Locate the cell with the specified text and output its [x, y] center coordinate. 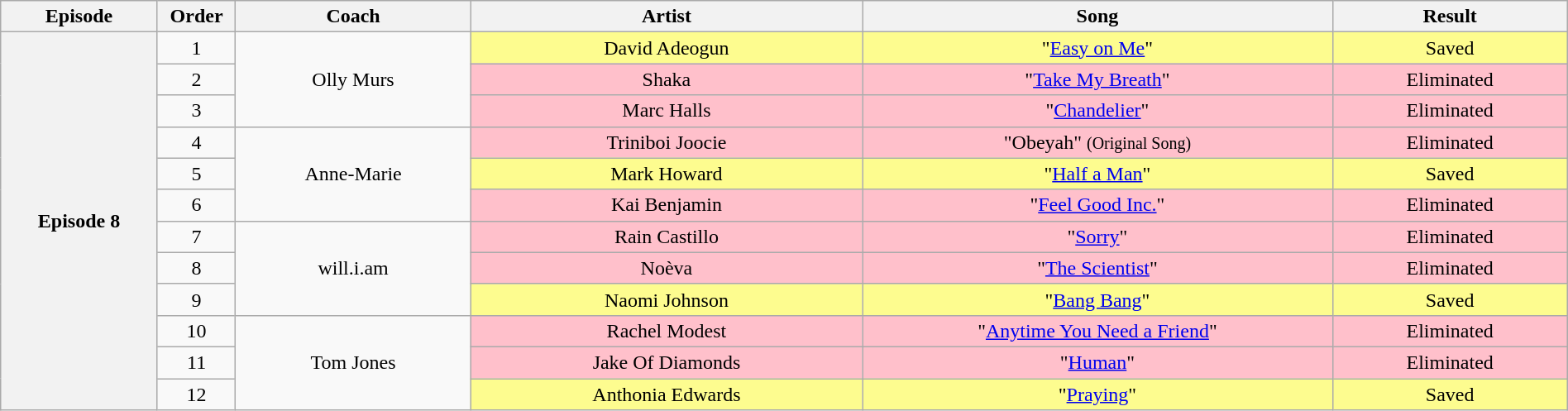
4 [197, 142]
"Bang Bang" [1097, 299]
"Human" [1097, 362]
Tom Jones [353, 362]
2 [197, 79]
"Take My Breath" [1097, 79]
David Adeogun [667, 48]
Song [1097, 17]
Jake Of Diamonds [667, 362]
"Chandelier" [1097, 111]
"Half a Man" [1097, 174]
1 [197, 48]
3 [197, 111]
9 [197, 299]
Anthonia Edwards [667, 394]
12 [197, 394]
Noèva [667, 268]
Artist [667, 17]
Episode 8 [79, 222]
Episode [79, 17]
Rain Castillo [667, 237]
Coach [353, 17]
Mark Howard [667, 174]
11 [197, 362]
10 [197, 331]
"Feel Good Inc." [1097, 205]
Marc Halls [667, 111]
"Obeyah" (Original Song) [1097, 142]
8 [197, 268]
Rachel Modest [667, 331]
Anne-Marie [353, 174]
"The Scientist" [1097, 268]
Result [1450, 17]
6 [197, 205]
"Easy on Me" [1097, 48]
7 [197, 237]
5 [197, 174]
Shaka [667, 79]
will.i.am [353, 268]
"Praying" [1097, 394]
"Sorry" [1097, 237]
Olly Murs [353, 79]
"Anytime You Need a Friend" [1097, 331]
Naomi Johnson [667, 299]
Kai Benjamin [667, 205]
Triniboi Joocie [667, 142]
Order [197, 17]
